Scan for the cell matching the given text and deliver its [X, Y] coordinate at center. 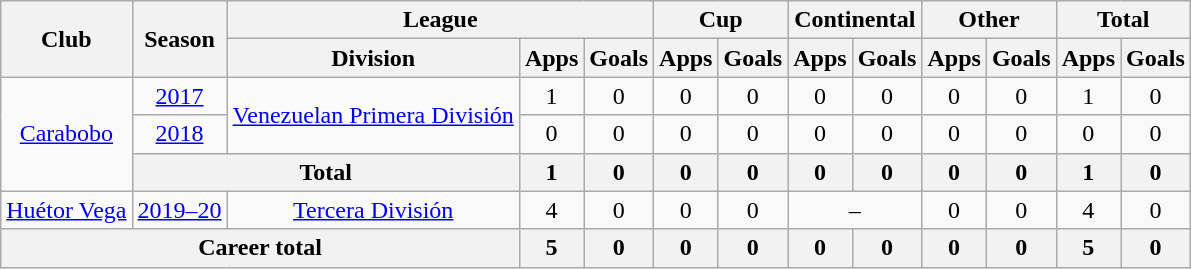
2018 [180, 134]
Huétor Vega [66, 210]
Season [180, 39]
Venezuelan Primera División [373, 115]
Club [66, 39]
2019–20 [180, 210]
Other [989, 20]
Cup [721, 20]
Carabobo [66, 134]
– [855, 210]
Continental [855, 20]
Tercera División [373, 210]
Career total [260, 248]
League [440, 20]
Division [373, 58]
2017 [180, 96]
